Pinpoint the cell where the given text exists, returning its (X, Y) midpoint coordinate. 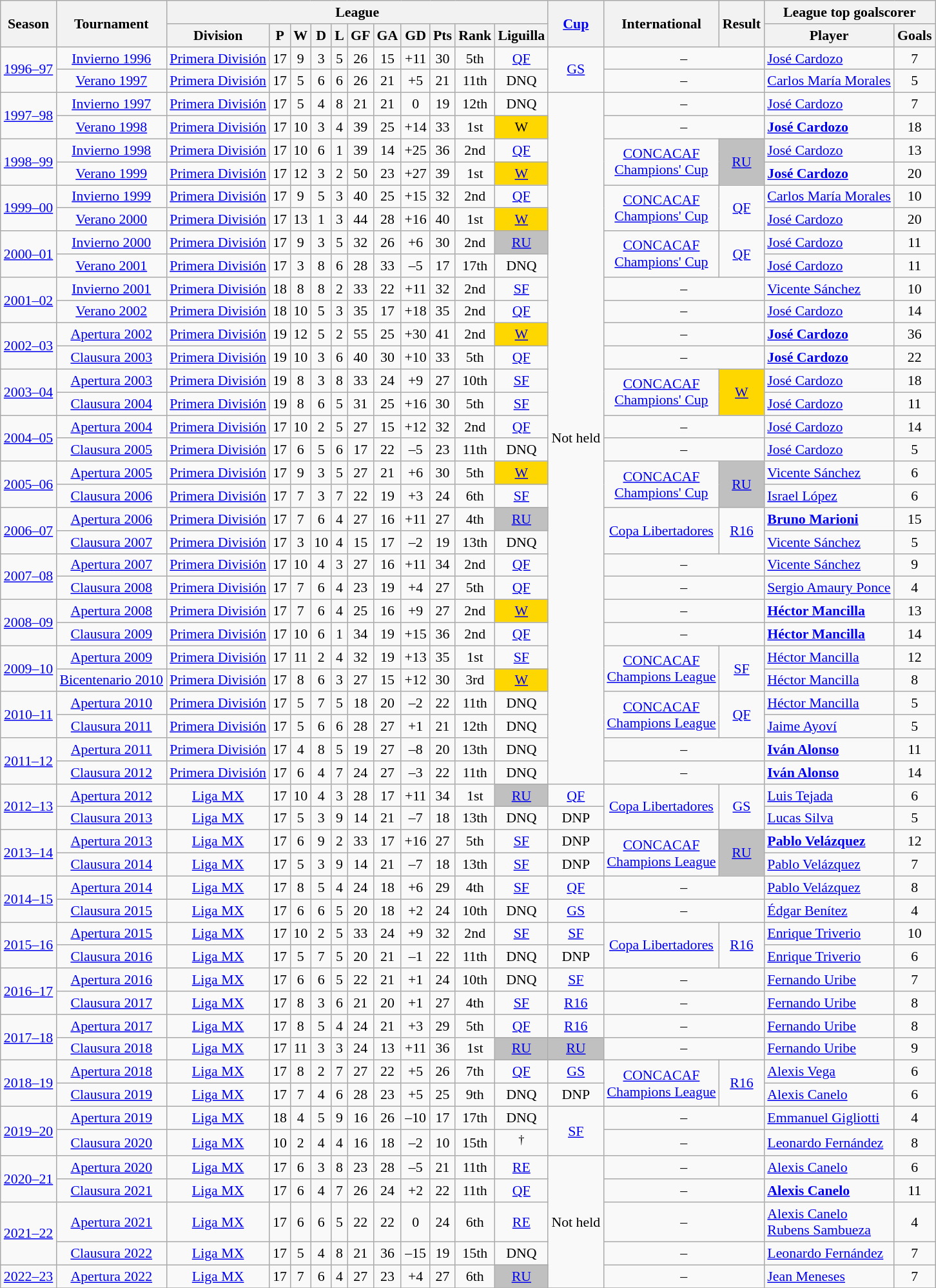
Apertura 2013 (111, 841)
Invierno 1997 (111, 104)
Bicentenario 2010 (111, 680)
2012–13 (28, 806)
+13 (415, 657)
D (321, 35)
Result (742, 23)
2004–05 (28, 437)
+27 (415, 173)
–3 (415, 772)
Apertura 2022 (111, 1276)
Israel López (829, 495)
Apertura 2020 (111, 1167)
Apertura 2011 (111, 749)
Alexis Vega (829, 1071)
Clausura 2017 (111, 1002)
2007–08 (28, 577)
–15 (415, 1253)
Tournament (111, 23)
Season (28, 23)
Lucas Silva (829, 818)
Apertura 2014 (111, 887)
2014–15 (28, 899)
2008–09 (28, 622)
2017–18 (28, 1037)
2000–01 (28, 253)
Clausura 2016 (111, 956)
Verano 1999 (111, 173)
Clausura 2003 (111, 357)
2010–11 (28, 715)
Clausura 2022 (111, 1253)
+30 (415, 334)
Bruno Marioni (829, 519)
1997–98 (28, 115)
GA (387, 35)
Invierno 1999 (111, 196)
Clausura 2014 (111, 864)
Apertura 2007 (111, 565)
Invierno 1996 (111, 58)
L (339, 35)
2019–20 (28, 1131)
2003–04 (28, 392)
Apertura 2015 (111, 933)
Jean Meneses (829, 1276)
Apertura 2017 (111, 1025)
Clausura 2005 (111, 450)
–10 (415, 1118)
Apertura 2019 (111, 1118)
Rank (474, 35)
† (521, 1143)
2022–23 (28, 1276)
Apertura 2018 (111, 1071)
+18 (415, 312)
Cup (576, 23)
Apertura 2016 (111, 979)
Apertura 2002 (111, 334)
3rd (474, 680)
Clausura 2004 (111, 404)
7th (474, 1071)
Clausura 2021 (111, 1191)
P (280, 35)
+25 (415, 150)
Jaime Ayoví (829, 726)
Alexis Canelo Rubens Sambueza (829, 1222)
League (357, 12)
League top goalscorer (850, 12)
2013–14 (28, 853)
Apertura 2008 (111, 611)
+14 (415, 127)
Liguilla (521, 35)
Clausura 2008 (111, 588)
Verano 2002 (111, 312)
2005–06 (28, 484)
Verano 2001 (111, 265)
Goals (915, 35)
2020–21 (28, 1179)
2011–12 (28, 760)
–8 (415, 749)
55 (361, 334)
+10 (415, 357)
Verano 1998 (111, 127)
2002–03 (28, 346)
1998–99 (28, 161)
Clausura 2007 (111, 542)
Verano 1997 (111, 81)
Clausura 2013 (111, 818)
Clausura 2015 (111, 910)
1999–00 (28, 208)
Pts (442, 35)
Clausura 2019 (111, 1095)
Clausura 2012 (111, 772)
Édgar Benítez (829, 910)
Invierno 2000 (111, 242)
Apertura 2009 (111, 657)
GD (415, 35)
Luis Tejada (829, 795)
2021–22 (28, 1233)
41 (442, 334)
2001–02 (28, 299)
50 (361, 173)
Apertura 2012 (111, 795)
Clausura 2020 (111, 1143)
Emmanuel Gigliotti (829, 1118)
Apertura 2006 (111, 519)
Apertura 2021 (111, 1222)
Clausura 2011 (111, 726)
Clausura 2006 (111, 495)
Clausura 2009 (111, 634)
2006–07 (28, 530)
Clausura 2018 (111, 1049)
Sergio Amaury Ponce (829, 588)
Apertura 2003 (111, 381)
International (661, 23)
2016–17 (28, 991)
44 (361, 219)
Division (218, 35)
Invierno 1998 (111, 150)
2018–19 (28, 1082)
2015–16 (28, 944)
Verano 2000 (111, 219)
Apertura 2004 (111, 426)
Player (829, 35)
Invierno 2001 (111, 288)
1996–97 (28, 70)
GF (361, 35)
9th (474, 1095)
–1 (415, 956)
Apertura 2010 (111, 703)
31 (361, 404)
2009–10 (28, 668)
Apertura 2005 (111, 473)
